Search for the cell housing the specified text and yield its [X, Y] center coordinate. 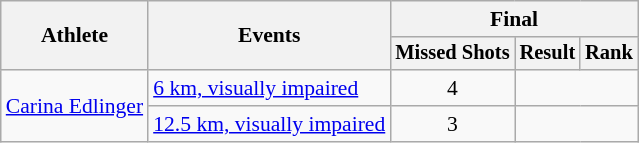
Events [269, 36]
Carina Edlinger [74, 106]
Athlete [74, 36]
3 [452, 124]
Rank [609, 54]
4 [452, 88]
Result [548, 54]
12.5 km, visually impaired [269, 124]
6 km, visually impaired [269, 88]
Final [514, 19]
Missed Shots [452, 54]
